Detect which cell encompasses the target text, then output its [x, y] center coordinate. 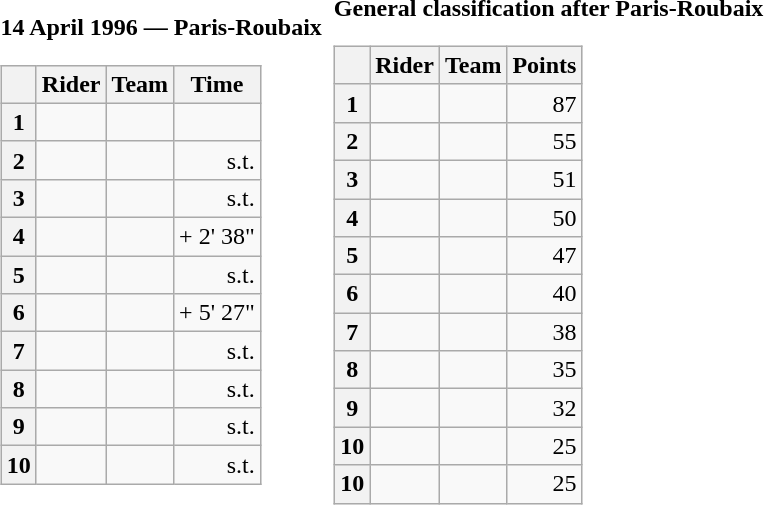
+ 5' 27" [218, 313]
87 [544, 103]
35 [544, 370]
38 [544, 332]
Time [218, 84]
32 [544, 408]
40 [544, 294]
+ 2' 38" [218, 237]
47 [544, 256]
50 [544, 217]
51 [544, 179]
55 [544, 141]
Points [544, 65]
